For the text-containing cell, return its midpoint in (x, y) coordinate format. 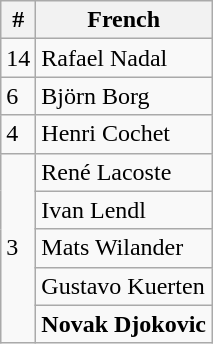
14 (18, 58)
René Lacoste (124, 172)
6 (18, 96)
Rafael Nadal (124, 58)
# (18, 20)
Mats Wilander (124, 248)
3 (18, 248)
Henri Cochet (124, 134)
Ivan Lendl (124, 210)
Gustavo Kuerten (124, 286)
4 (18, 134)
Björn Borg (124, 96)
French (124, 20)
Novak Djokovic (124, 324)
